Identify which cell holds the provided text, then report its [X, Y] central coordinate. 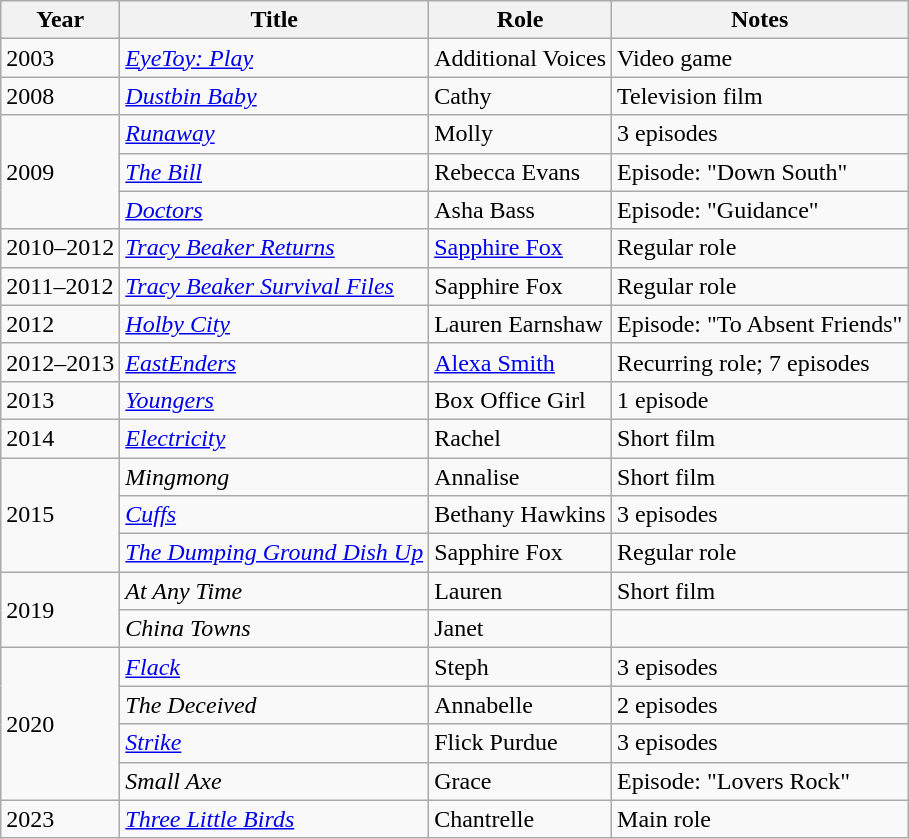
Small Axe [274, 781]
2010–2012 [60, 248]
Doctors [274, 210]
Holby City [274, 324]
2013 [60, 400]
Steph [520, 667]
Rebecca Evans [520, 172]
2015 [60, 515]
Tracy Beaker Survival Files [274, 286]
Grace [520, 781]
2014 [60, 438]
At Any Time [274, 591]
Recurring role; 7 episodes [760, 362]
Episode: "Guidance" [760, 210]
Cuffs [274, 515]
Television film [760, 96]
Lauren Earnshaw [520, 324]
Episode: "To Absent Friends" [760, 324]
1 episode [760, 400]
Additional Voices [520, 58]
Box Office Girl [520, 400]
Annalise [520, 477]
EastEnders [274, 362]
Flack [274, 667]
Video game [760, 58]
2012–2013 [60, 362]
Episode: "Lovers Rock" [760, 781]
Asha Bass [520, 210]
Strike [274, 743]
Notes [760, 20]
Role [520, 20]
The Deceived [274, 705]
EyeToy: Play [274, 58]
Molly [520, 134]
Mingmong [274, 477]
Main role [760, 819]
Tracy Beaker Returns [274, 248]
Rachel [520, 438]
2 episodes [760, 705]
Bethany Hawkins [520, 515]
Chantrelle [520, 819]
The Dumping Ground Dish Up [274, 553]
2003 [60, 58]
2009 [60, 172]
The Bill [274, 172]
Janet [520, 629]
China Towns [274, 629]
2023 [60, 819]
2019 [60, 610]
Lauren [520, 591]
Flick Purdue [520, 743]
Dustbin Baby [274, 96]
Year [60, 20]
Cathy [520, 96]
Electricity [274, 438]
Runaway [274, 134]
2008 [60, 96]
Youngers [274, 400]
2020 [60, 724]
2011–2012 [60, 286]
Episode: "Down South" [760, 172]
Title [274, 20]
Three Little Birds [274, 819]
Alexa Smith [520, 362]
2012 [60, 324]
Annabelle [520, 705]
